Find where the given text appears and provide that cell's center as [X, Y] coordinate. 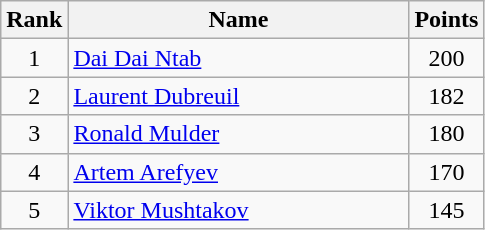
4 [34, 172]
Name [238, 20]
5 [34, 210]
200 [446, 58]
Artem Arefyev [238, 172]
2 [34, 96]
Points [446, 20]
Ronald Mulder [238, 134]
145 [446, 210]
Laurent Dubreuil [238, 96]
Viktor Mushtakov [238, 210]
Dai Dai Ntab [238, 58]
1 [34, 58]
182 [446, 96]
180 [446, 134]
Rank [34, 20]
3 [34, 134]
170 [446, 172]
